Return [X, Y] of the center of cell containing provided text 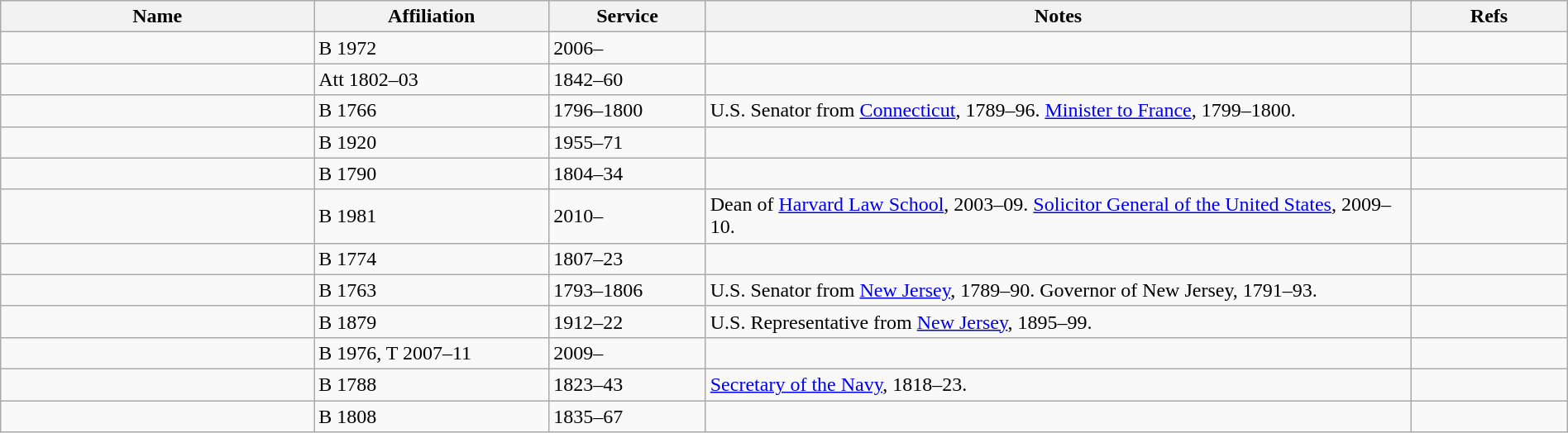
Affiliation [432, 17]
Refs [1489, 17]
2009– [627, 353]
B 1981 [432, 216]
B 1920 [432, 142]
B 1774 [432, 259]
2010– [627, 216]
1804–34 [627, 174]
2006– [627, 48]
B 1879 [432, 321]
U.S. Senator from Connecticut, 1789–96. Minister to France, 1799–1800. [1059, 111]
Secretary of the Navy, 1818–23. [1059, 384]
1807–23 [627, 259]
B 1976, T 2007–11 [432, 353]
Att 1802–03 [432, 79]
Service [627, 17]
U.S. Senator from New Jersey, 1789–90. Governor of New Jersey, 1791–93. [1059, 290]
1842–60 [627, 79]
1955–71 [627, 142]
U.S. Representative from New Jersey, 1895–99. [1059, 321]
B 1766 [432, 111]
B 1808 [432, 416]
1912–22 [627, 321]
1823–43 [627, 384]
Notes [1059, 17]
Name [157, 17]
B 1790 [432, 174]
Dean of Harvard Law School, 2003–09. Solicitor General of the United States, 2009–10. [1059, 216]
B 1788 [432, 384]
1835–67 [627, 416]
B 1763 [432, 290]
B 1972 [432, 48]
1793–1806 [627, 290]
1796–1800 [627, 111]
